For the text-containing cell, return its midpoint in (x, y) coordinate format. 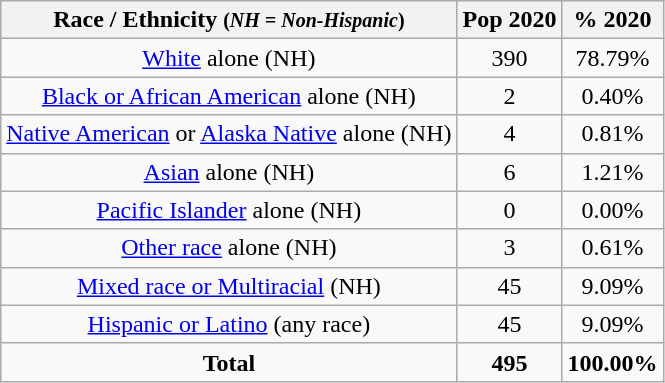
Mixed race or Multiracial (NH) (229, 286)
0.61% (612, 248)
Total (229, 362)
4 (510, 134)
0.40% (612, 96)
% 2020 (612, 20)
495 (510, 362)
390 (510, 58)
Pacific Islander alone (NH) (229, 210)
Black or African American alone (NH) (229, 96)
Asian alone (NH) (229, 172)
Hispanic or Latino (any race) (229, 324)
0 (510, 210)
2 (510, 96)
Other race alone (NH) (229, 248)
White alone (NH) (229, 58)
0.81% (612, 134)
1.21% (612, 172)
78.79% (612, 58)
100.00% (612, 362)
0.00% (612, 210)
6 (510, 172)
Pop 2020 (510, 20)
Native American or Alaska Native alone (NH) (229, 134)
3 (510, 248)
Race / Ethnicity (NH = Non-Hispanic) (229, 20)
